Search for the cell housing the specified text and yield its [x, y] center coordinate. 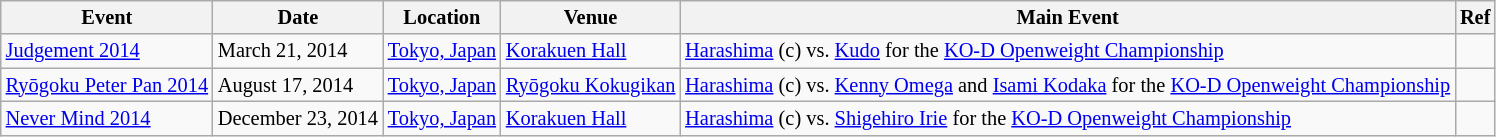
August 17, 2014 [298, 85]
Ryōgoku Kokugikan [590, 85]
Judgement 2014 [107, 51]
December 23, 2014 [298, 118]
Ryōgoku Peter Pan 2014 [107, 85]
Main Event [1068, 17]
Harashima (c) vs. Shigehiro Irie for the KO-D Openweight Championship [1068, 118]
Never Mind 2014 [107, 118]
Ref [1475, 17]
Date [298, 17]
Harashima (c) vs. Kenny Omega and Isami Kodaka for the KO-D Openweight Championship [1068, 85]
Venue [590, 17]
Event [107, 17]
March 21, 2014 [298, 51]
Location [442, 17]
Harashima (c) vs. Kudo for the KO-D Openweight Championship [1068, 51]
